Identify which cell holds the provided text, then report its (X, Y) central coordinate. 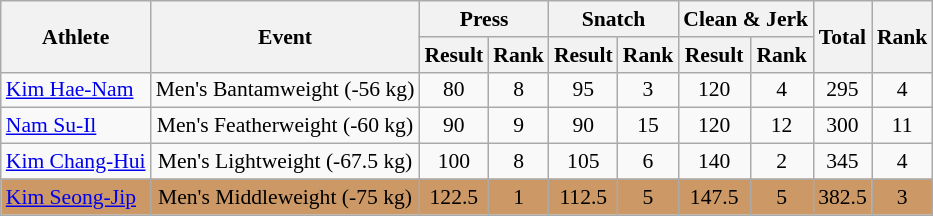
100 (454, 162)
1 (518, 197)
11 (902, 126)
6 (648, 162)
112.5 (584, 197)
140 (714, 162)
Press (484, 19)
345 (842, 162)
Men's Middleweight (-75 kg) (286, 197)
Total (842, 36)
Clean & Jerk (746, 19)
Nam Su-Il (76, 126)
80 (454, 90)
300 (842, 126)
Men's Featherweight (-60 kg) (286, 126)
Men's Bantamweight (-56 kg) (286, 90)
122.5 (454, 197)
Snatch (614, 19)
2 (782, 162)
Event (286, 36)
95 (584, 90)
12 (782, 126)
382.5 (842, 197)
Kim Seong-Jip (76, 197)
105 (584, 162)
Kim Chang-Hui (76, 162)
147.5 (714, 197)
Athlete (76, 36)
Kim Hae-Nam (76, 90)
9 (518, 126)
Men's Lightweight (-67.5 kg) (286, 162)
15 (648, 126)
295 (842, 90)
